Extract the (X, Y) coordinate from the center of the cell holding the provided text.  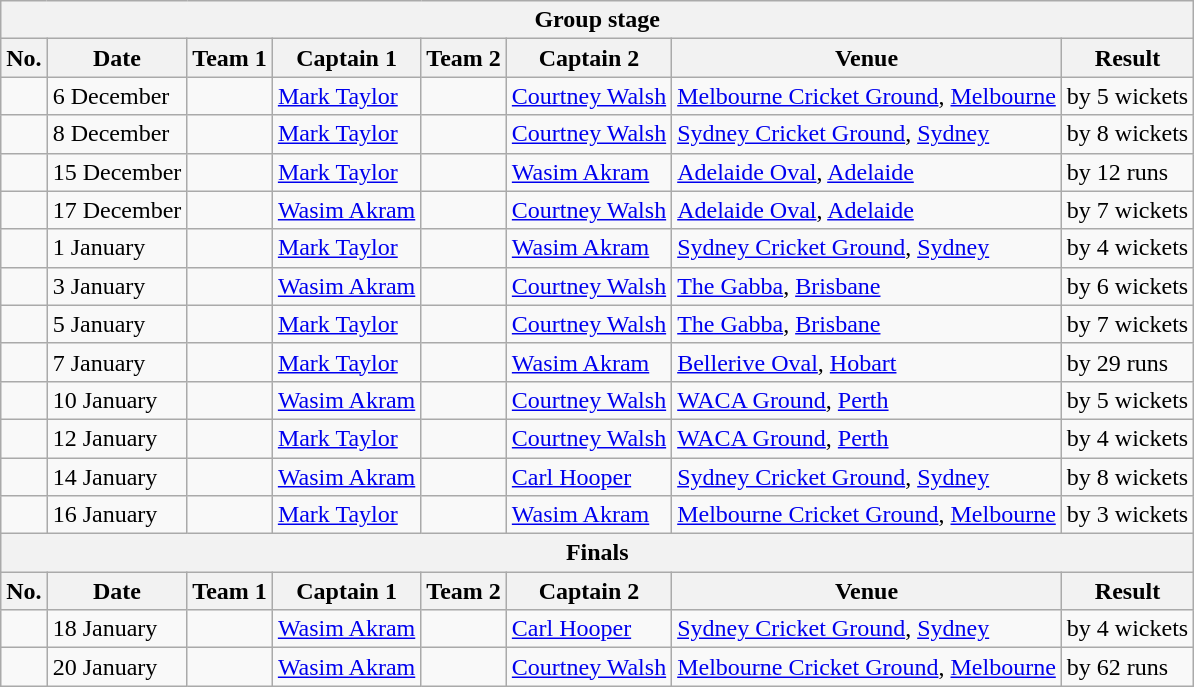
12 January (117, 438)
by 29 runs (1127, 362)
by 62 runs (1127, 667)
Finals (598, 553)
16 January (117, 515)
17 December (117, 210)
Group stage (598, 20)
3 January (117, 286)
20 January (117, 667)
by 3 wickets (1127, 515)
by 12 runs (1127, 172)
5 January (117, 324)
18 January (117, 629)
7 January (117, 362)
by 6 wickets (1127, 286)
14 January (117, 477)
6 December (117, 96)
8 December (117, 134)
15 December (117, 172)
1 January (117, 248)
10 January (117, 400)
Bellerive Oval, Hobart (867, 362)
